Locate the cell with the specified text and output its (x, y) center coordinate. 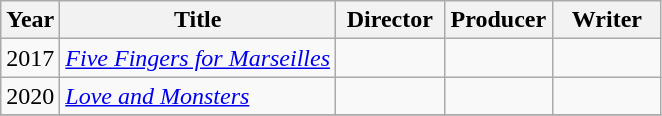
Year (30, 20)
Love and Monsters (198, 96)
Writer (608, 20)
Producer (498, 20)
Director (390, 20)
Five Fingers for Marseilles (198, 58)
2017 (30, 58)
Title (198, 20)
2020 (30, 96)
